For the text-containing cell, return its midpoint in (X, Y) coordinate format. 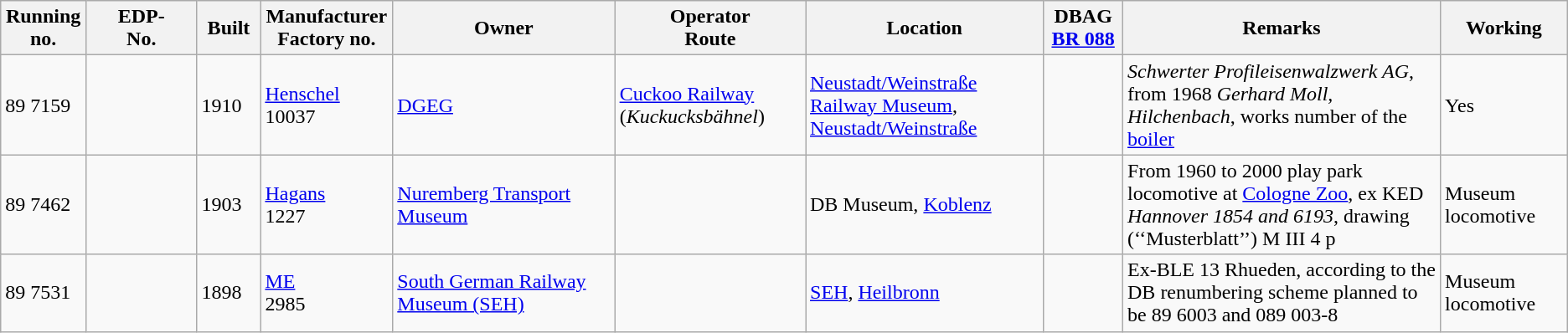
Cuckoo Railway (Kuckucksbähnel) (710, 105)
EDP-No. (141, 28)
DB Museum, Koblenz (925, 204)
1903 (229, 204)
Remarks (1282, 28)
1910 (229, 105)
ME2985 (327, 293)
Runningno. (44, 28)
SEH, Heilbronn (925, 293)
Location (925, 28)
ManufacturerFactory no. (327, 28)
Working (1504, 28)
Hagans1227 (327, 204)
OperatorRoute (710, 28)
89 7531 (44, 293)
DBAGBR 088 (1084, 28)
South German Railway Museum (SEH) (504, 293)
DGEG (504, 105)
Owner (504, 28)
89 7159 (44, 105)
89 7462 (44, 204)
1898 (229, 293)
Nuremberg Transport Museum (504, 204)
Yes (1504, 105)
Built (229, 28)
Henschel10037 (327, 105)
Neustadt/Weinstraße Railway Museum, Neustadt/Weinstraße (925, 105)
Ex-BLE 13 Rhueden, according to the DB renumbering scheme planned to be 89 6003 and 089 003-8 (1282, 293)
Schwerter Profileisenwalzwerk AG, from 1968 Gerhard Moll, Hilchenbach, works number of the boiler (1282, 105)
From 1960 to 2000 play park locomotive at Cologne Zoo, ex KED Hannover 1854 and 6193, drawing (‘‘Musterblatt’’) M III 4 p (1282, 204)
